Return [X, Y] of the center of cell containing provided text 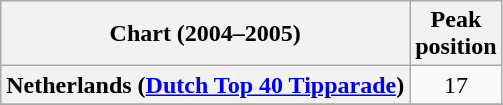
Chart (2004–2005) [206, 34]
17 [456, 85]
Netherlands (Dutch Top 40 Tipparade) [206, 85]
Peakposition [456, 34]
